Extract the [x, y] coordinate from the center of the cell holding the provided text.  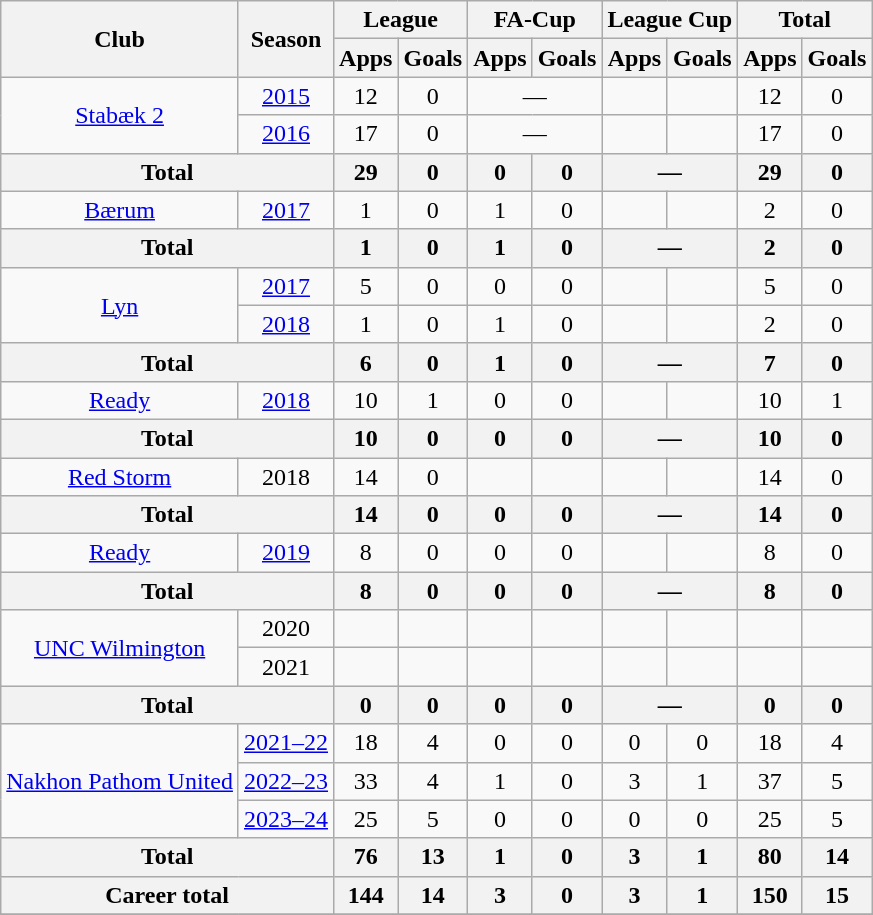
150 [770, 895]
Nakhon Pathom United [120, 781]
Lyn [120, 305]
Bærum [120, 210]
2019 [286, 553]
2020 [286, 629]
76 [366, 857]
Career total [168, 895]
15 [837, 895]
UNC Wilmington [120, 648]
Club [120, 39]
144 [366, 895]
13 [433, 857]
2016 [286, 134]
2015 [286, 96]
2022–23 [286, 781]
League [401, 20]
37 [770, 781]
Season [286, 39]
League Cup [670, 20]
33 [366, 781]
7 [770, 362]
Stabæk 2 [120, 115]
2021 [286, 667]
2021–22 [286, 743]
6 [366, 362]
Red Storm [120, 477]
FA-Cup [535, 20]
2023–24 [286, 819]
80 [770, 857]
